Detect which cell encompasses the target text, then output its (X, Y) center coordinate. 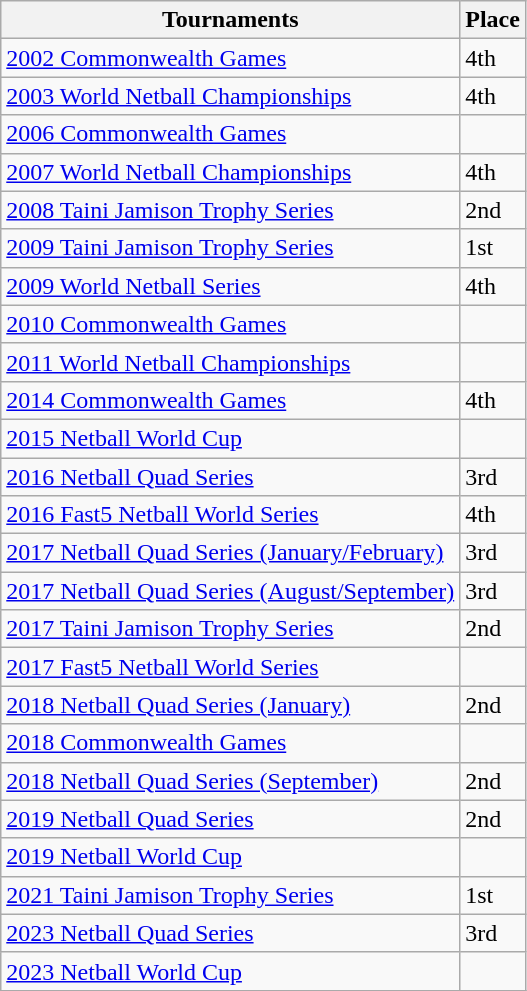
2010 Commonwealth Games (230, 324)
2011 World Netball Championships (230, 362)
2023 Netball World Cup (230, 971)
2002 Commonwealth Games (230, 58)
2017 Taini Jamison Trophy Series (230, 629)
2019 Netball Quad Series (230, 819)
2016 Netball Quad Series (230, 477)
2017 Fast5 Netball World Series (230, 667)
2009 Taini Jamison Trophy Series (230, 248)
2018 Netball Quad Series (January) (230, 705)
2018 Netball Quad Series (September) (230, 781)
2018 Commonwealth Games (230, 743)
2017 Netball Quad Series (August/September) (230, 591)
2003 World Netball Championships (230, 96)
Place (493, 20)
2006 Commonwealth Games (230, 134)
2017 Netball Quad Series (January/February) (230, 553)
2014 Commonwealth Games (230, 400)
2009 World Netball Series (230, 286)
2019 Netball World Cup (230, 857)
Tournaments (230, 20)
2008 Taini Jamison Trophy Series (230, 210)
2023 Netball Quad Series (230, 933)
2007 World Netball Championships (230, 172)
2016 Fast5 Netball World Series (230, 515)
2021 Taini Jamison Trophy Series (230, 895)
2015 Netball World Cup (230, 438)
